Locate the cell with the specified text and output its [X, Y] center coordinate. 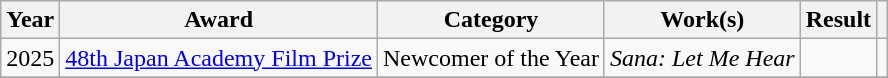
Sana: Let Me Hear [702, 58]
Award [219, 20]
48th Japan Academy Film Prize [219, 58]
Result [838, 20]
2025 [30, 58]
Newcomer of the Year [490, 58]
Year [30, 20]
Work(s) [702, 20]
Category [490, 20]
